Find where the given text appears and provide that cell's center as (X, Y) coordinate. 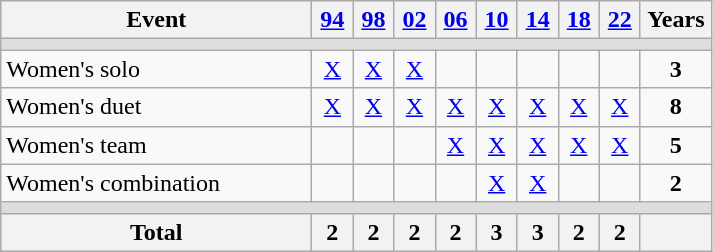
Women's team (156, 145)
5 (676, 145)
Women's solo (156, 69)
Event (156, 20)
Total (156, 232)
18 (578, 20)
06 (456, 20)
22 (620, 20)
Women's combination (156, 183)
Women's duet (156, 107)
94 (332, 20)
02 (414, 20)
10 (496, 20)
14 (538, 20)
Years (676, 20)
8 (676, 107)
98 (374, 20)
